Identify which cell holds the provided text, then report its [X, Y] central coordinate. 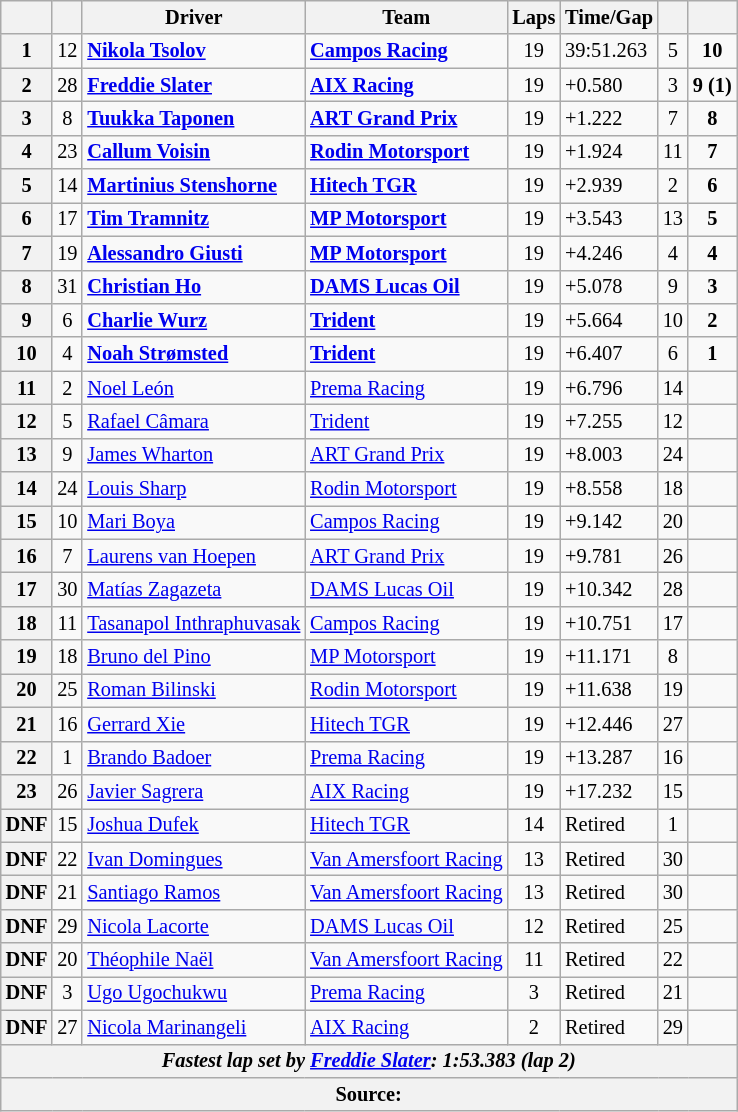
+5.078 [609, 287]
+8.558 [609, 489]
+5.664 [609, 320]
Mari Boya [194, 522]
Tasanapol Inthraphuvasak [194, 623]
Driver [194, 17]
Gerrard Xie [194, 724]
Team [406, 17]
+1.924 [609, 152]
+3.543 [609, 219]
9 (1) [712, 85]
Tim Tramnitz [194, 219]
Laurens van Hoepen [194, 556]
Brando Badoer [194, 758]
Ugo Ugochukwu [194, 993]
Noel León [194, 388]
Javier Sagrera [194, 791]
+11.638 [609, 690]
Fastest lap set by Freddie Slater: 1:53.383 (lap 2) [369, 1061]
Freddie Slater [194, 85]
Ivan Domingues [194, 859]
Christian Ho [194, 287]
Noah Strømsted [194, 354]
Matías Zagazeta [194, 589]
+9.781 [609, 556]
+6.796 [609, 388]
+1.222 [609, 118]
Roman Bilinski [194, 690]
Nicola Lacorte [194, 926]
+9.142 [609, 522]
Alessandro Giusti [194, 253]
+12.446 [609, 724]
+10.342 [609, 589]
Théophile Naël [194, 960]
Rafael Câmara [194, 421]
+6.407 [609, 354]
Nikola Tsolov [194, 51]
Callum Voisin [194, 152]
+0.580 [609, 85]
Laps [534, 17]
+17.232 [609, 791]
Time/Gap [609, 17]
+11.171 [609, 657]
Bruno del Pino [194, 657]
31 [67, 287]
39:51.263 [609, 51]
+13.287 [609, 758]
+4.246 [609, 253]
+10.751 [609, 623]
Santiago Ramos [194, 892]
Martinius Stenshorne [194, 186]
Nicola Marinangeli [194, 1027]
+2.939 [609, 186]
Charlie Wurz [194, 320]
James Wharton [194, 455]
Tuukka Taponen [194, 118]
Louis Sharp [194, 489]
+8.003 [609, 455]
+7.255 [609, 421]
Source: [369, 1094]
Joshua Dufek [194, 825]
